Detect which cell encompasses the target text, then output its (X, Y) center coordinate. 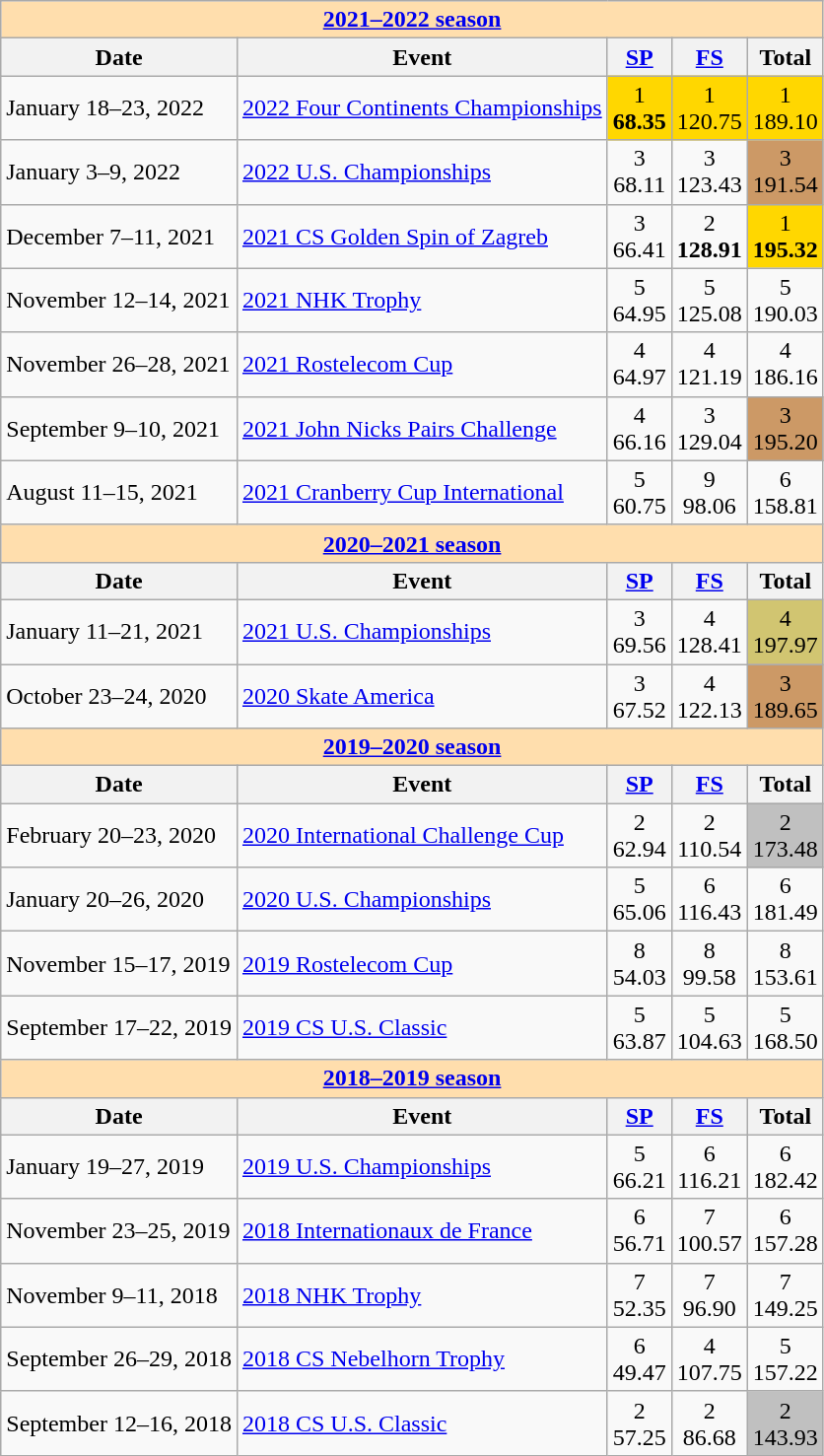
4 66.16 (639, 428)
6 56.71 (639, 1230)
3 68.11 (639, 172)
2 128.91 (710, 237)
4 197.97 (785, 631)
5 104.63 (710, 1027)
2018 Internationaux de France (422, 1230)
2 57.25 (639, 1423)
October 23–24, 2020 (119, 696)
6 157.28 (785, 1230)
7 52.35 (639, 1295)
5 64.95 (639, 300)
2 143.93 (785, 1423)
2019–2020 season (412, 747)
2018–2019 season (412, 1078)
September 26–29, 2018 (119, 1358)
August 11–15, 2021 (119, 493)
4 186.16 (785, 365)
4 107.75 (710, 1358)
December 7–11, 2021 (119, 237)
2021 CS Golden Spin of Zagreb (422, 237)
January 19–27, 2019 (119, 1167)
February 20–23, 2020 (119, 836)
5 65.06 (639, 899)
4 128.41 (710, 631)
2020–2021 season (412, 543)
1 68.35 (639, 108)
2019 Rostelecom Cup (422, 964)
7 96.90 (710, 1295)
6 158.81 (785, 493)
2 110.54 (710, 836)
September 9–10, 2021 (119, 428)
5 168.50 (785, 1027)
2021 Rostelecom Cup (422, 365)
2 173.48 (785, 836)
2021 U.S. Championships (422, 631)
9 98.06 (710, 493)
2020 U.S. Championships (422, 899)
3 69.56 (639, 631)
2018 NHK Trophy (422, 1295)
8 54.03 (639, 964)
2019 CS U.S. Classic (422, 1027)
2018 CS U.S. Classic (422, 1423)
5 125.08 (710, 300)
2021 Cranberry Cup International (422, 493)
November 9–11, 2018 (119, 1295)
2022 U.S. Championships (422, 172)
6 182.42 (785, 1167)
2 86.68 (710, 1423)
2019 U.S. Championships (422, 1167)
3 195.20 (785, 428)
November 12–14, 2021 (119, 300)
8 153.61 (785, 964)
2020 Skate America (422, 696)
3 189.65 (785, 696)
1 189.10 (785, 108)
3 66.41 (639, 237)
5 66.21 (639, 1167)
January 18–23, 2022 (119, 108)
7 100.57 (710, 1230)
November 15–17, 2019 (119, 964)
September 12–16, 2018 (119, 1423)
3 191.54 (785, 172)
3 67.52 (639, 696)
5 63.87 (639, 1027)
4 121.19 (710, 365)
6 116.43 (710, 899)
2022 Four Continents Championships (422, 108)
November 23–25, 2019 (119, 1230)
4 64.97 (639, 365)
2020 International Challenge Cup (422, 836)
September 17–22, 2019 (119, 1027)
November 26–28, 2021 (119, 365)
2021–2022 season (412, 20)
8 99.58 (710, 964)
2018 CS Nebelhorn Trophy (422, 1358)
5 60.75 (639, 493)
2021 NHK Trophy (422, 300)
January 3–9, 2022 (119, 172)
4 122.13 (710, 696)
6 116.21 (710, 1167)
3 123.43 (710, 172)
1 195.32 (785, 237)
January 11–21, 2021 (119, 631)
2021 John Nicks Pairs Challenge (422, 428)
5 157.22 (785, 1358)
6 49.47 (639, 1358)
5 190.03 (785, 300)
3 129.04 (710, 428)
2 62.94 (639, 836)
6 181.49 (785, 899)
7 149.25 (785, 1295)
January 20–26, 2020 (119, 899)
1 120.75 (710, 108)
